Provide the (X, Y) coordinate of the cell's center where the given text is located.  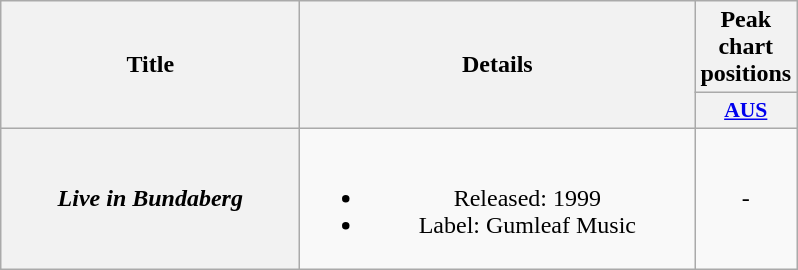
Details (498, 65)
Peak chart positions (746, 47)
Released: 1999Label: Gumleaf Music (498, 198)
AUS (746, 111)
- (746, 198)
Title (150, 65)
Live in Bundaberg (150, 198)
